Pinpoint the cell where the given text exists, returning its [x, y] midpoint coordinate. 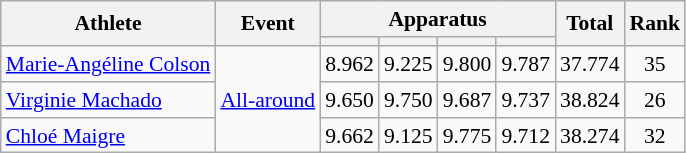
9.687 [468, 100]
9.787 [526, 64]
9.737 [526, 100]
Apparatus [438, 19]
Rank [656, 24]
26 [656, 100]
9.225 [408, 64]
Marie-Angéline Colson [108, 64]
9.650 [350, 100]
Event [268, 24]
38.824 [590, 100]
37.774 [590, 64]
All-around [268, 100]
9.750 [408, 100]
Athlete [108, 24]
Virginie Machado [108, 100]
8.962 [350, 64]
Total [590, 24]
9.800 [468, 64]
35 [656, 64]
